Return (x, y) of the center of cell containing provided text 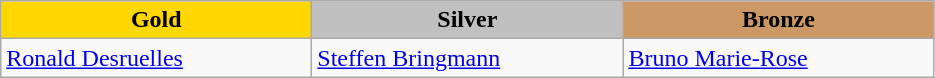
Steffen Bringmann (468, 58)
Gold (156, 20)
Bruno Marie-Rose (778, 58)
Silver (468, 20)
Ronald Desruelles (156, 58)
Bronze (778, 20)
